Extract the [X, Y] coordinate from the center of the cell holding the provided text.  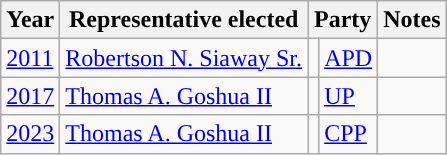
2011 [30, 58]
Robertson N. Siaway Sr. [184, 58]
APD [348, 58]
2023 [30, 134]
UP [348, 96]
CPP [348, 134]
Party [343, 20]
Representative elected [184, 20]
Year [30, 20]
2017 [30, 96]
Notes [412, 20]
